Provide the [x, y] coordinate of the cell's center where the given text is located.  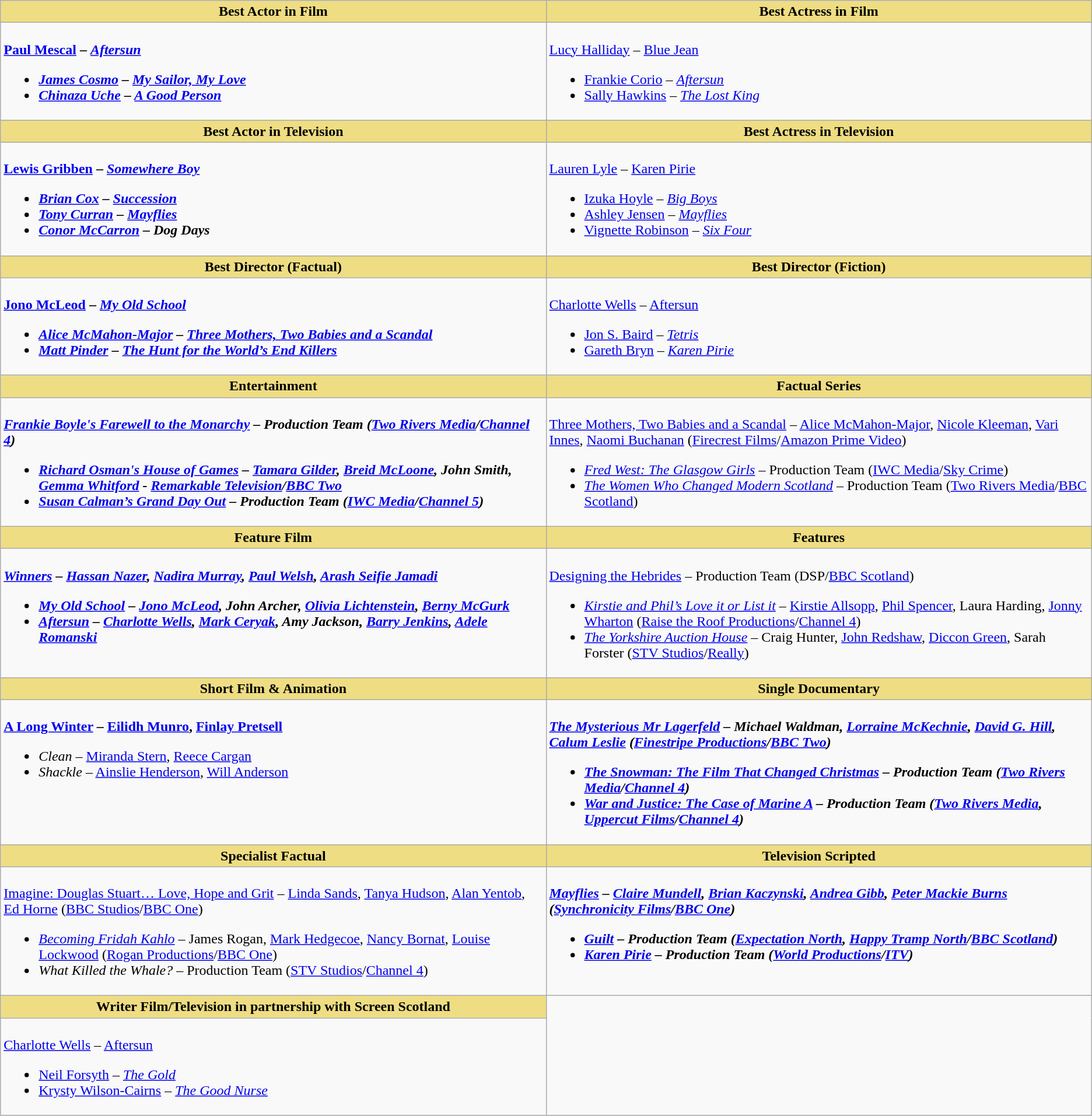
Lucy Halliday – Blue JeanFrankie Corio – AftersunSally Hawkins – The Lost King [819, 71]
Television Scripted [819, 856]
Specialist Factual [273, 856]
Paul Mescal – AftersunJames Cosmo – My Sailor, My LoveChinaza Uche – A Good Person [273, 71]
Best Director (Factual) [273, 267]
Charlotte Wells – AftersunJon S. Baird – TetrisGareth Bryn – Karen Pirie [819, 327]
Single Documentary [819, 688]
Best Director (Fiction) [819, 267]
A Long Winter – Eilidh Munro, Finlay PretsellClean – Miranda Stern, Reece CarganShackle – Ainslie Henderson, Will Anderson [273, 772]
Best Actress in Television [819, 131]
Best Actor in Television [273, 131]
Features [819, 537]
Feature Film [273, 537]
Lauren Lyle – Karen PirieIzuka Hoyle – Big BoysAshley Jensen – MayfliesVignette Robinson – Six Four [819, 199]
Charlotte Wells – AftersunNeil Forsyth – The GoldKrysty Wilson-Cairns – The Good Nurse [273, 1066]
Lewis Gribben – Somewhere BoyBrian Cox – SuccessionTony Curran – MayfliesConor McCarron – Dog Days [273, 199]
Short Film & Animation [273, 688]
Best Actress in Film [819, 12]
Factual Series [819, 386]
Entertainment [273, 386]
Best Actor in Film [273, 12]
Writer Film/Television in partnership with Screen Scotland [273, 1007]
Jono McLeod – My Old SchoolAlice McMahon-Major – Three Mothers, Two Babies and a ScandalMatt Pinder – The Hunt for the World’s End Killers [273, 327]
